Provide the (x, y) coordinate of the cell's center where the given text is located.  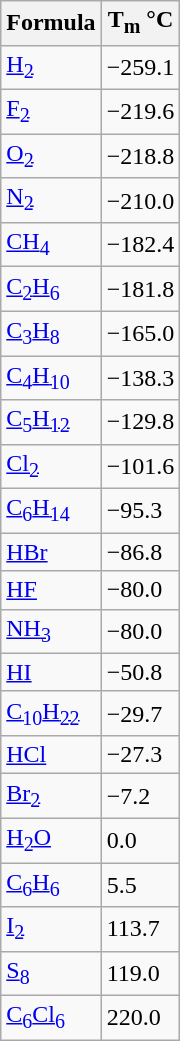
−218.8 (140, 156)
HI (51, 672)
0.0 (140, 840)
HBr (51, 552)
−86.8 (140, 552)
HCl (51, 755)
220.0 (140, 1018)
Formula (51, 23)
S8 (51, 973)
C6H14 (51, 511)
−27.3 (140, 755)
−29.7 (140, 713)
C4H10 (51, 378)
119.0 (140, 973)
113.7 (140, 929)
−7.2 (140, 796)
−165.0 (140, 333)
−101.6 (140, 466)
C6H6 (51, 884)
F2 (51, 111)
C3H8 (51, 333)
−129.8 (140, 422)
Br2 (51, 796)
H2O (51, 840)
C10H22 (51, 713)
−219.6 (140, 111)
C6Cl6 (51, 1018)
HF (51, 590)
−259.1 (140, 67)
Cl2 (51, 466)
N2 (51, 200)
−181.8 (140, 289)
−95.3 (140, 511)
−50.8 (140, 672)
NH3 (51, 631)
Tm °C (140, 23)
5.5 (140, 884)
−182.4 (140, 244)
O2 (51, 156)
CH4 (51, 244)
H2 (51, 67)
C2H6 (51, 289)
−210.0 (140, 200)
−138.3 (140, 378)
C5H12 (51, 422)
I2 (51, 929)
